For the text-containing cell, return its midpoint in (x, y) coordinate format. 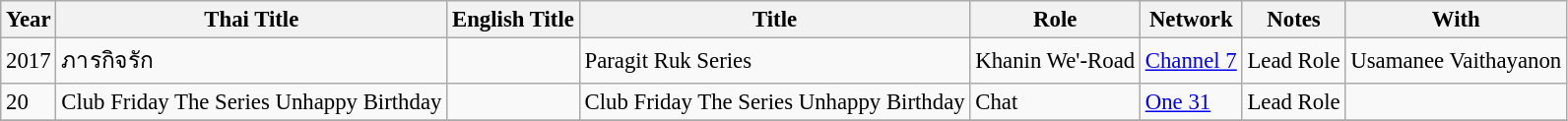
Channel 7 (1191, 61)
ภารกิจรัก (252, 61)
Year (29, 20)
One 31 (1191, 102)
English Title (513, 20)
Usamanee Vaithayanon (1456, 61)
Network (1191, 20)
Notes (1294, 20)
Thai Title (252, 20)
With (1456, 20)
Khanin We'-Road (1056, 61)
Paragit Ruk Series (774, 61)
2017 (29, 61)
Role (1056, 20)
Title (774, 20)
Chat (1056, 102)
20 (29, 102)
